Scan for the cell matching the given text and deliver its [x, y] coordinate at center. 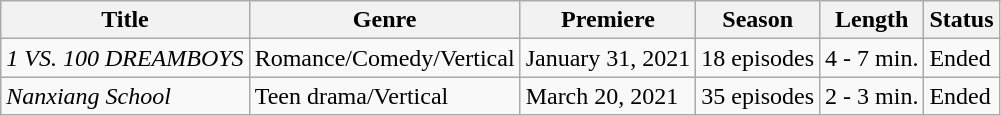
35 episodes [758, 96]
March 20, 2021 [608, 96]
Teen drama/Vertical [384, 96]
2 - 3 min. [872, 96]
Season [758, 20]
1 VS. 100 DREAMBOYS [125, 58]
4 - 7 min. [872, 58]
Title [125, 20]
Length [872, 20]
Premiere [608, 20]
Nanxiang School [125, 96]
Romance/Comedy/Vertical [384, 58]
January 31, 2021 [608, 58]
Status [962, 20]
Genre [384, 20]
18 episodes [758, 58]
